Locate the cell with the specified text and output its [x, y] center coordinate. 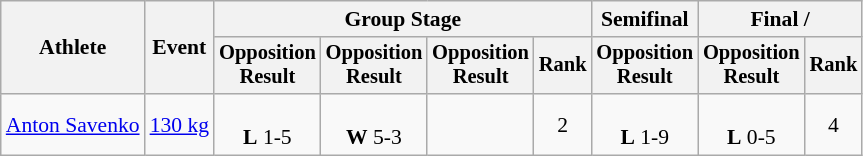
130 kg [180, 124]
L 0-5 [752, 124]
Athlete [73, 48]
L 1-9 [644, 124]
Final / [780, 19]
Event [180, 48]
2 [563, 124]
Semifinal [644, 19]
4 [834, 124]
W 5-3 [374, 124]
Anton Savenko [73, 124]
Group Stage [402, 19]
L 1-5 [268, 124]
